Capture the cell that displays the provided text and extract its [X, Y] central coordinate. 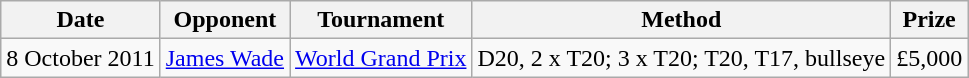
8 October 2011 [80, 58]
Opponent [224, 20]
£5,000 [930, 58]
James Wade [224, 58]
Tournament [381, 20]
D20, 2 x T20; 3 x T20; T20, T17, bullseye [682, 58]
Date [80, 20]
Prize [930, 20]
Method [682, 20]
World Grand Prix [381, 58]
